Return [x, y] of the center of cell containing provided text 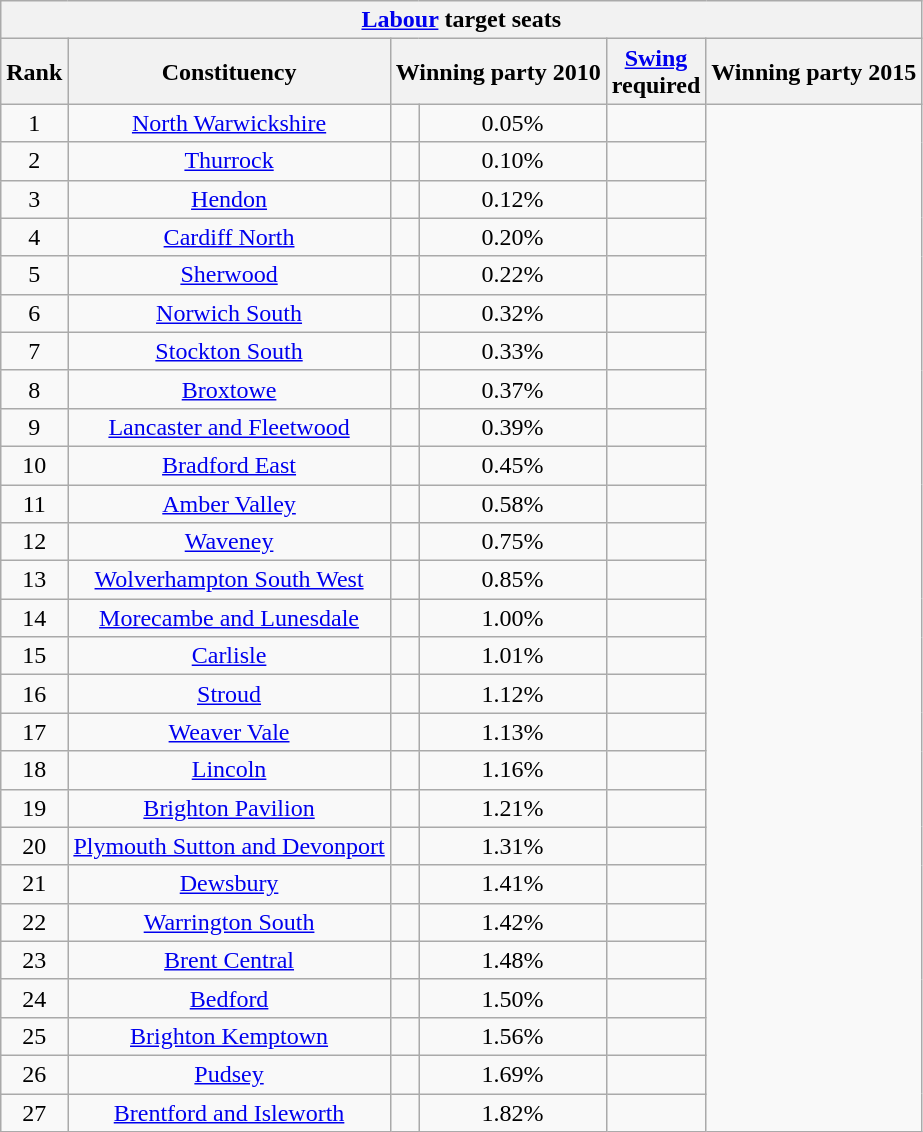
1.69% [513, 1074]
0.37% [513, 389]
8 [34, 389]
Morecambe and Lunesdale [229, 618]
Bedford [229, 998]
Bradford East [229, 465]
0.85% [513, 580]
0.05% [513, 123]
2 [34, 161]
22 [34, 922]
Warrington South [229, 922]
1.01% [513, 656]
1 [34, 123]
0.12% [513, 199]
1.12% [513, 694]
Hendon [229, 199]
North Warwickshire [229, 123]
4 [34, 237]
Winning party 2010 [498, 72]
Rank [34, 72]
Pudsey [229, 1074]
Brighton Kemptown [229, 1036]
1.16% [513, 770]
3 [34, 199]
14 [34, 618]
Brent Central [229, 960]
Norwich South [229, 313]
0.58% [513, 503]
12 [34, 542]
1.41% [513, 884]
Constituency [229, 72]
26 [34, 1074]
13 [34, 580]
23 [34, 960]
Lancaster and Fleetwood [229, 427]
0.45% [513, 465]
Plymouth Sutton and Devonport [229, 846]
21 [34, 884]
1.56% [513, 1036]
16 [34, 694]
11 [34, 503]
Waveney [229, 542]
1.42% [513, 922]
5 [34, 275]
Weaver Vale [229, 732]
7 [34, 351]
Swingrequired [656, 72]
0.39% [513, 427]
Dewsbury [229, 884]
6 [34, 313]
0.33% [513, 351]
Thurrock [229, 161]
0.20% [513, 237]
Amber Valley [229, 503]
1.50% [513, 998]
27 [34, 1113]
Wolverhampton South West [229, 580]
Cardiff North [229, 237]
0.10% [513, 161]
1.13% [513, 732]
24 [34, 998]
25 [34, 1036]
18 [34, 770]
Winning party 2015 [814, 72]
0.75% [513, 542]
Labour target seats [462, 20]
1.21% [513, 808]
Brighton Pavilion [229, 808]
0.32% [513, 313]
1.00% [513, 618]
10 [34, 465]
9 [34, 427]
1.82% [513, 1113]
19 [34, 808]
Stockton South [229, 351]
Broxtowe [229, 389]
Carlisle [229, 656]
Lincoln [229, 770]
Sherwood [229, 275]
1.48% [513, 960]
Brentford and Isleworth [229, 1113]
1.31% [513, 846]
Stroud [229, 694]
0.22% [513, 275]
20 [34, 846]
17 [34, 732]
15 [34, 656]
